Return (X, Y) of the center of cell containing provided text 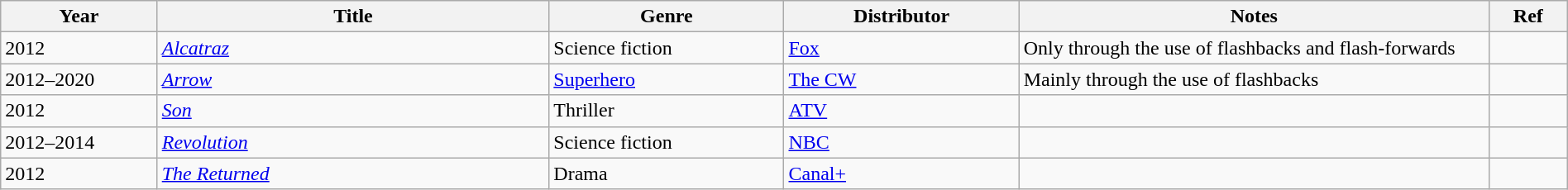
Mainly through the use of flashbacks (1254, 79)
ATV (901, 111)
Ref (1528, 17)
Son (353, 111)
Alcatraz (353, 48)
Superhero (667, 79)
Year (79, 17)
Only through the use of flashbacks and flash-forwards (1254, 48)
Distributor (901, 17)
Notes (1254, 17)
Title (353, 17)
2012–2014 (79, 142)
Arrow (353, 79)
The Returned (353, 173)
NBC (901, 142)
Canal+ (901, 173)
Drama (667, 173)
Thriller (667, 111)
Revolution (353, 142)
The CW (901, 79)
Genre (667, 17)
Fox (901, 48)
2012–2020 (79, 79)
